Output the (X, Y) coordinate of the center of the cell containing the given text.  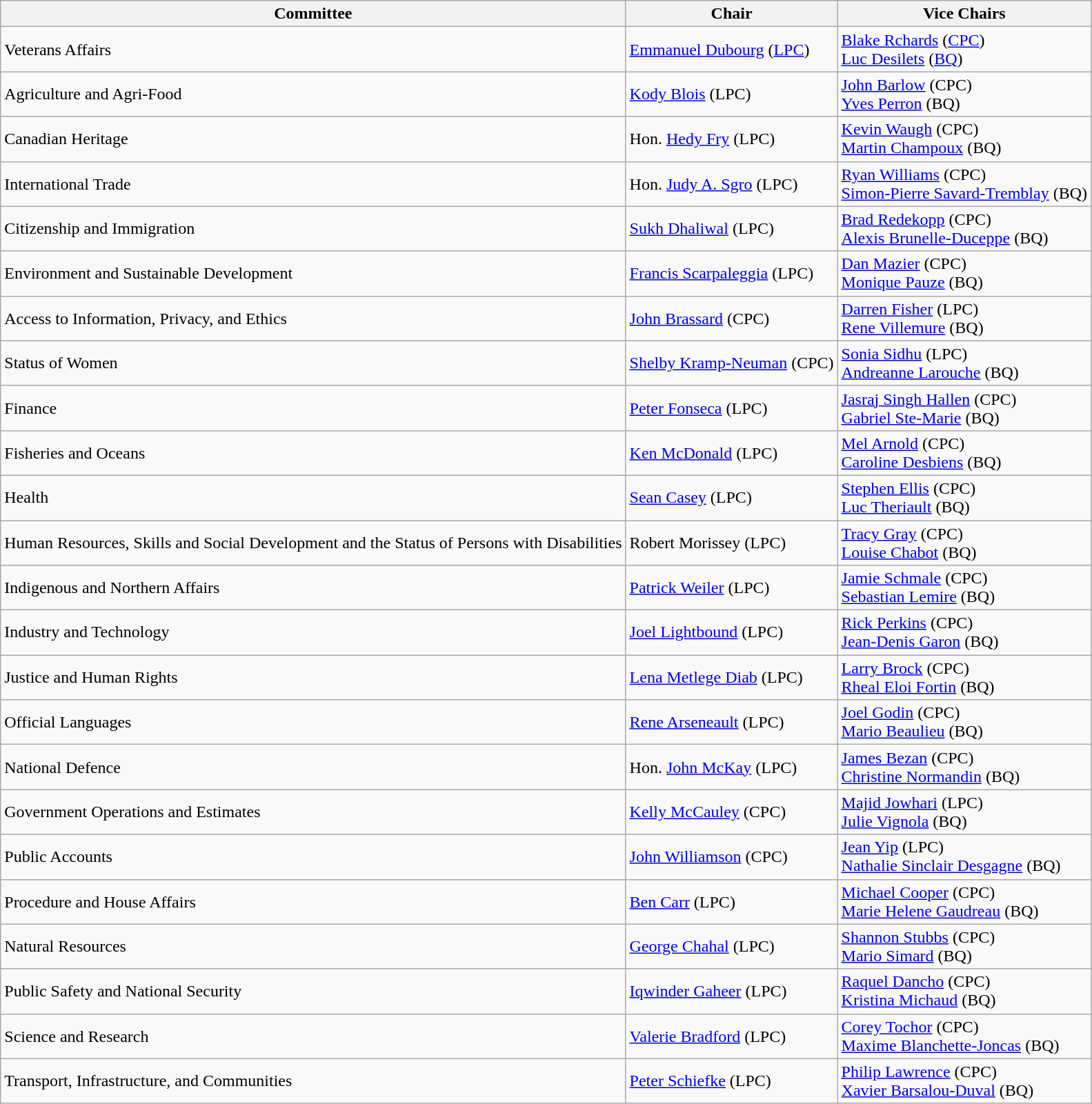
Philip Lawrence (CPC)Xavier Barsalou-Duval (BQ) (964, 1081)
Indigenous and Northern Affairs (313, 588)
Patrick Weiler (LPC) (731, 588)
Status of Women (313, 363)
Public Accounts (313, 856)
George Chahal (LPC) (731, 946)
Human Resources, Skills and Social Development and the Status of Persons with Disabilities (313, 542)
Brad Redekopp (CPC)Alexis Brunelle-Duceppe (BQ) (964, 229)
Kevin Waugh (CPC)Martin Champoux (BQ) (964, 139)
John Barlow (CPC)Yves Perron (BQ) (964, 94)
Public Safety and National Security (313, 992)
Tracy Gray (CPC)Louise Chabot (BQ) (964, 542)
John Williamson (CPC) (731, 856)
Ken McDonald (LPC) (731, 452)
Larry Brock (CPC)Rheal Eloi Fortin (BQ) (964, 677)
Mel Arnold (CPC)Caroline Desbiens (BQ) (964, 452)
Joel Godin (CPC)Mario Beaulieu (BQ) (964, 723)
James Bezan (CPC)Christine Normandin (BQ) (964, 767)
Shelby Kramp-Neuman (CPC) (731, 363)
Finance (313, 408)
Joel Lightbound (LPC) (731, 633)
Dan Mazier (CPC)Monique Pauze (BQ) (964, 273)
Michael Cooper (CPC)Marie Helene Gaudreau (BQ) (964, 902)
Darren Fisher (LPC)Rene Villemure (BQ) (964, 319)
Hon. Hedy Fry (LPC) (731, 139)
Jean Yip (LPC)Nathalie Sinclair Desgagne (BQ) (964, 856)
Rene Arseneault (LPC) (731, 723)
Peter Fonseca (LPC) (731, 408)
Jasraj Singh Hallen (CPC)Gabriel Ste-Marie (BQ) (964, 408)
Sukh Dhaliwal (LPC) (731, 229)
Official Languages (313, 723)
Hon. Judy A. Sgro (LPC) (731, 183)
Sonia Sidhu (LPC)Andreanne Larouche (BQ) (964, 363)
Robert Morissey (LPC) (731, 542)
Kody Blois (LPC) (731, 94)
Government Operations and Estimates (313, 812)
Fisheries and Oceans (313, 452)
Sean Casey (LPC) (731, 498)
Procedure and House Affairs (313, 902)
Vice Chairs (964, 14)
Natural Resources (313, 946)
Stephen Ellis (CPC)Luc Theriault (BQ) (964, 498)
Peter Schiefke (LPC) (731, 1081)
Rick Perkins (CPC)Jean-Denis Garon (BQ) (964, 633)
Canadian Heritage (313, 139)
Valerie Bradford (LPC) (731, 1036)
Ryan Williams (CPC)Simon-Pierre Savard-Tremblay (BQ) (964, 183)
Blake Rchards (CPC)Luc Desilets (BQ) (964, 50)
Kelly McCauley (CPC) (731, 812)
Citizenship and Immigration (313, 229)
Raquel Dancho (CPC)Kristina Michaud (BQ) (964, 992)
Science and Research (313, 1036)
Veterans Affairs (313, 50)
Lena Metlege Diab (LPC) (731, 677)
Justice and Human Rights (313, 677)
Industry and Technology (313, 633)
Hon. John McKay (LPC) (731, 767)
Emmanuel Dubourg (LPC) (731, 50)
Agriculture and Agri-Food (313, 94)
John Brassard (CPC) (731, 319)
Transport, Infrastructure, and Communities (313, 1081)
National Defence (313, 767)
Jamie Schmale (CPC)Sebastian Lemire (BQ) (964, 588)
Corey Tochor (CPC)Maxime Blanchette-Joncas (BQ) (964, 1036)
Health (313, 498)
Environment and Sustainable Development (313, 273)
Chair (731, 14)
Ben Carr (LPC) (731, 902)
Access to Information, Privacy, and Ethics (313, 319)
International Trade (313, 183)
Shannon Stubbs (CPC)Mario Simard (BQ) (964, 946)
Francis Scarpaleggia (LPC) (731, 273)
Committee (313, 14)
Iqwinder Gaheer (LPC) (731, 992)
Majid Jowhari (LPC)Julie Vignola (BQ) (964, 812)
